Locate the cell with the specified text and output its (X, Y) center coordinate. 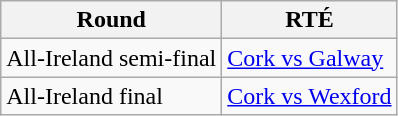
Cork vs Galway (310, 58)
Cork vs Wexford (310, 96)
RTÉ (310, 20)
Round (112, 20)
All-Ireland semi-final (112, 58)
All-Ireland final (112, 96)
